Identify which cell holds the provided text, then report its (X, Y) central coordinate. 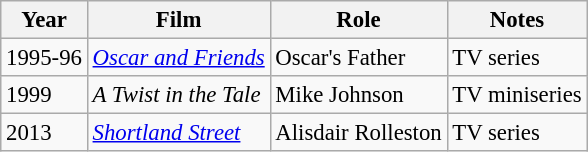
Role (358, 20)
Oscar and Friends (178, 58)
A Twist in the Tale (178, 95)
Notes (517, 20)
Alisdair Rolleston (358, 133)
1995-96 (44, 58)
TV miniseries (517, 95)
1999 (44, 95)
Oscar's Father (358, 58)
Year (44, 20)
Shortland Street (178, 133)
Film (178, 20)
Mike Johnson (358, 95)
2013 (44, 133)
